Identify which cell holds the provided text, then report its [X, Y] central coordinate. 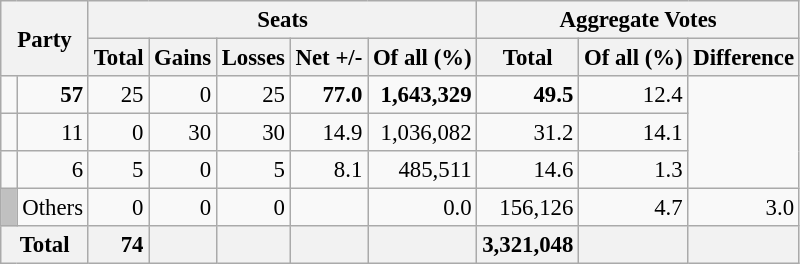
1,643,329 [422, 95]
6 [52, 170]
Seats [282, 20]
Party [45, 38]
Net +/- [328, 58]
12.4 [634, 95]
1.3 [634, 170]
Others [52, 208]
8.1 [328, 170]
485,511 [422, 170]
156,126 [528, 208]
57 [52, 95]
Difference [744, 58]
14.6 [528, 170]
Losses [253, 58]
0.0 [422, 208]
Gains [183, 58]
3,321,048 [528, 245]
74 [118, 245]
14.1 [634, 133]
1,036,082 [422, 133]
11 [52, 133]
77.0 [328, 95]
3.0 [744, 208]
31.2 [528, 133]
4.7 [634, 208]
14.9 [328, 133]
Aggregate Votes [638, 20]
49.5 [528, 95]
